Detect which cell encompasses the target text, then output its (x, y) center coordinate. 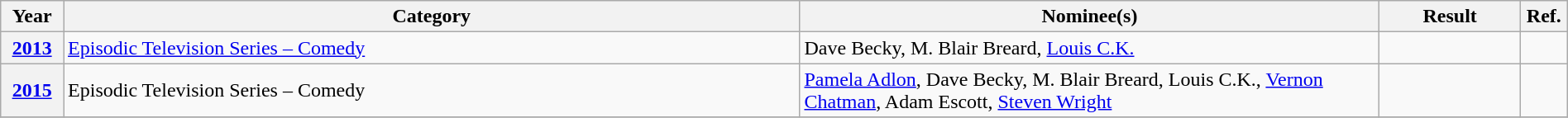
Ref. (1543, 17)
Pamela Adlon, Dave Becky, M. Blair Breard, Louis C.K., Vernon Chatman, Adam Escott, Steven Wright (1090, 91)
Dave Becky, M. Blair Breard, Louis C.K. (1090, 48)
2015 (32, 91)
Category (432, 17)
2013 (32, 48)
Result (1450, 17)
Nominee(s) (1090, 17)
Year (32, 17)
